Scan for the cell matching the given text and deliver its (X, Y) coordinate at center. 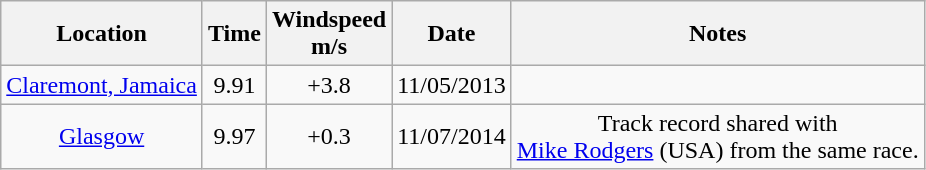
Track record shared withMike Rodgers (USA) from the same race. (718, 136)
9.91 (234, 85)
Date (452, 34)
+3.8 (328, 85)
Windspeedm/s (328, 34)
9.97 (234, 136)
Glasgow (102, 136)
Notes (718, 34)
11/07/2014 (452, 136)
+0.3 (328, 136)
Time (234, 34)
Claremont, Jamaica (102, 85)
Location (102, 34)
11/05/2013 (452, 85)
